For the text-containing cell, return its midpoint in (X, Y) coordinate format. 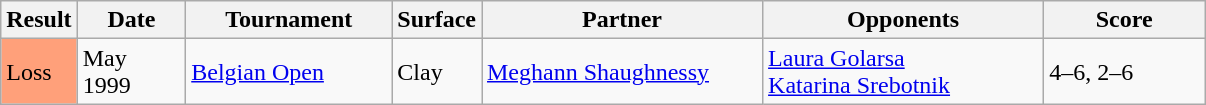
Surface (437, 20)
4–6, 2–6 (1124, 72)
Result (39, 20)
Score (1124, 20)
Partner (622, 20)
Clay (437, 72)
Laura Golarsa Katarina Srebotnik (904, 72)
Meghann Shaughnessy (622, 72)
May 1999 (132, 72)
Tournament (289, 20)
Loss (39, 72)
Belgian Open (289, 72)
Opponents (904, 20)
Date (132, 20)
